Provide the (X, Y) coordinate of the cell's center where the given text is located.  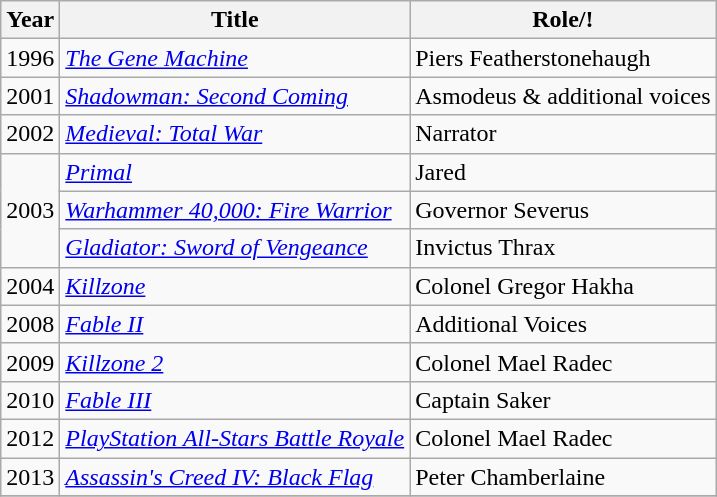
Warhammer 40,000: Fire Warrior (235, 210)
2009 (30, 362)
2010 (30, 400)
Title (235, 20)
Fable III (235, 400)
2001 (30, 96)
Shadowman: Second Coming (235, 96)
2004 (30, 286)
Narrator (563, 134)
Assassin's Creed IV: Black Flag (235, 477)
Medieval: Total War (235, 134)
2008 (30, 324)
Governor Severus (563, 210)
The Gene Machine (235, 58)
Peter Chamberlaine (563, 477)
2002 (30, 134)
Jared (563, 172)
Captain Saker (563, 400)
Fable II (235, 324)
Killzone (235, 286)
2013 (30, 477)
1996 (30, 58)
Invictus Thrax (563, 248)
Killzone 2 (235, 362)
PlayStation All-Stars Battle Royale (235, 438)
Year (30, 20)
Role/! (563, 20)
2003 (30, 210)
2012 (30, 438)
Piers Featherstonehaugh (563, 58)
Primal (235, 172)
Additional Voices (563, 324)
Asmodeus & additional voices (563, 96)
Gladiator: Sword of Vengeance (235, 248)
Colonel Gregor Hakha (563, 286)
